Identify which cell holds the provided text, then report its (x, y) central coordinate. 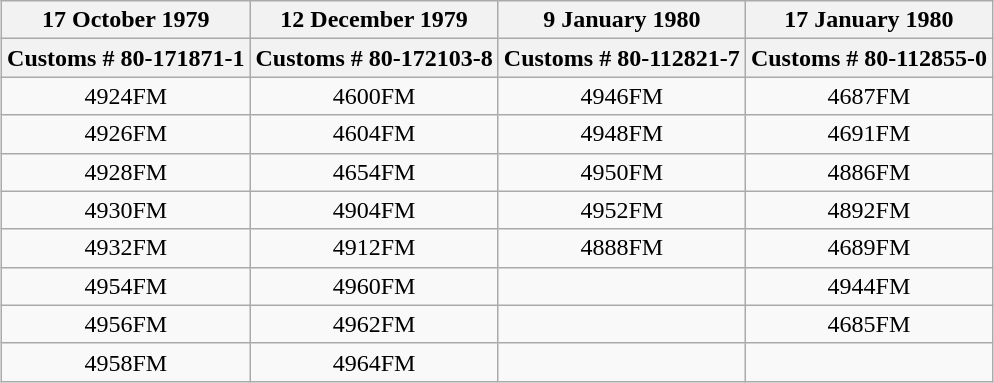
4685FM (868, 324)
4912FM (374, 248)
4960FM (374, 286)
Customs # 80-171871-1 (126, 58)
4886FM (868, 172)
4691FM (868, 134)
4958FM (126, 362)
4932FM (126, 248)
4888FM (622, 248)
4892FM (868, 210)
4954FM (126, 286)
4944FM (868, 286)
4926FM (126, 134)
4924FM (126, 96)
Customs # 80-112855-0 (868, 58)
Customs # 80-172103-8 (374, 58)
4948FM (622, 134)
17 October 1979 (126, 20)
4604FM (374, 134)
17 January 1980 (868, 20)
4930FM (126, 210)
12 December 1979 (374, 20)
4904FM (374, 210)
4654FM (374, 172)
Customs # 80-112821-7 (622, 58)
4600FM (374, 96)
4950FM (622, 172)
4962FM (374, 324)
4687FM (868, 96)
4956FM (126, 324)
4946FM (622, 96)
4928FM (126, 172)
4964FM (374, 362)
4952FM (622, 210)
4689FM (868, 248)
9 January 1980 (622, 20)
